Return the [X, Y] coordinate for the center point of the cell that contains the specified text.  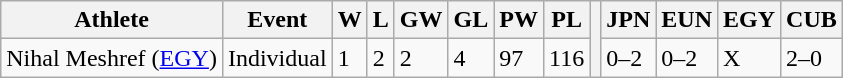
GL [471, 20]
4 [471, 58]
L [380, 20]
W [350, 20]
JPN [628, 20]
Individual [277, 58]
PL [566, 20]
X [750, 58]
2–0 [812, 58]
1 [350, 58]
116 [566, 58]
97 [519, 58]
EUN [687, 20]
EGY [750, 20]
Event [277, 20]
Nihal Meshref (EGY) [112, 58]
Athlete [112, 20]
PW [519, 20]
GW [421, 20]
CUB [812, 20]
